Capture the cell that displays the provided text and extract its [X, Y] central coordinate. 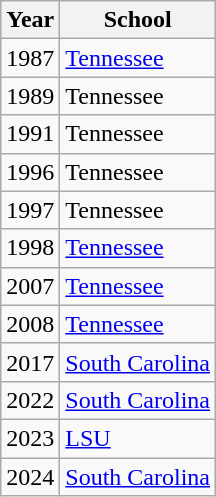
1997 [30, 210]
1996 [30, 172]
1989 [30, 96]
2023 [30, 438]
1987 [30, 58]
1991 [30, 134]
2024 [30, 477]
2022 [30, 400]
2008 [30, 324]
Year [30, 20]
LSU [138, 438]
1998 [30, 248]
2017 [30, 362]
School [138, 20]
2007 [30, 286]
